Search for the cell housing the specified text and yield its [X, Y] center coordinate. 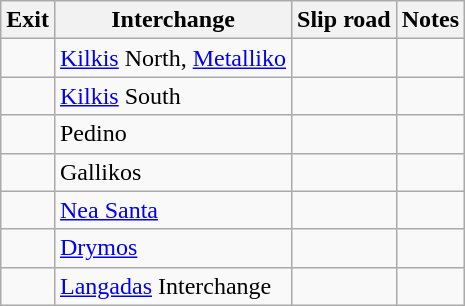
Interchange [172, 20]
Langadas Interchange [172, 286]
Pedino [172, 134]
Kilkis South [172, 96]
Slip road [344, 20]
Kilkis North, Metalliko [172, 58]
Drymos [172, 248]
Gallikos [172, 172]
Nea Santa [172, 210]
Exit [28, 20]
Notes [430, 20]
